Capture the cell that displays the provided text and extract its (X, Y) central coordinate. 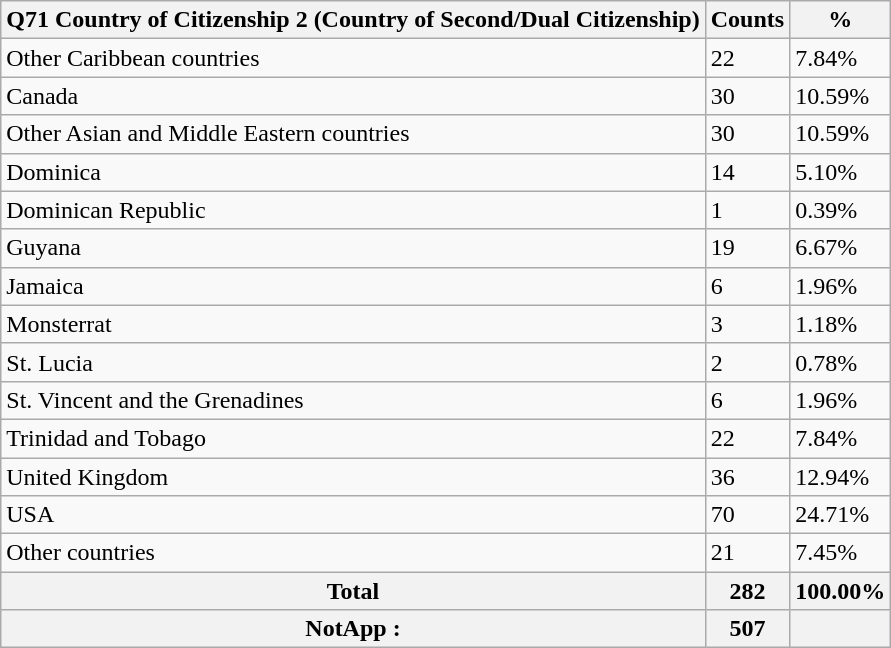
Dominican Republic (353, 210)
Monsterrat (353, 324)
21 (747, 553)
282 (747, 591)
% (840, 20)
24.71% (840, 515)
6.67% (840, 248)
Jamaica (353, 286)
NotApp : (353, 629)
St. Lucia (353, 362)
Other countries (353, 553)
0.78% (840, 362)
Counts (747, 20)
Other Caribbean countries (353, 58)
Guyana (353, 248)
1 (747, 210)
Other Asian and Middle Eastern countries (353, 134)
5.10% (840, 172)
United Kingdom (353, 477)
USA (353, 515)
Q71 Country of Citizenship 2 (Country of Second/Dual Citizenship) (353, 20)
Total (353, 591)
1.18% (840, 324)
7.45% (840, 553)
Trinidad and Tobago (353, 438)
Canada (353, 96)
19 (747, 248)
St. Vincent and the Grenadines (353, 400)
2 (747, 362)
Dominica (353, 172)
14 (747, 172)
507 (747, 629)
0.39% (840, 210)
12.94% (840, 477)
3 (747, 324)
36 (747, 477)
70 (747, 515)
100.00% (840, 591)
